Determine the [X, Y] coordinate at the center of the cell enclosing the given text.  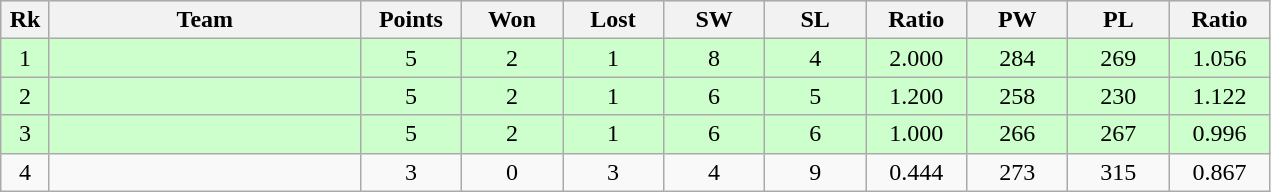
PL [1118, 20]
0.996 [1220, 134]
Won [512, 20]
SW [714, 20]
Team [204, 20]
1.000 [916, 134]
0.444 [916, 172]
273 [1018, 172]
2.000 [916, 58]
8 [714, 58]
266 [1018, 134]
284 [1018, 58]
Points [410, 20]
1.056 [1220, 58]
230 [1118, 96]
315 [1118, 172]
Rk [26, 20]
1.122 [1220, 96]
258 [1018, 96]
269 [1118, 58]
PW [1018, 20]
1.200 [916, 96]
267 [1118, 134]
0.867 [1220, 172]
9 [816, 172]
0 [512, 172]
SL [816, 20]
Lost [612, 20]
